Locate the cell with the specified text and output its (X, Y) center coordinate. 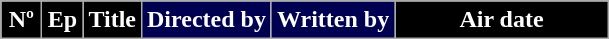
Written by (332, 20)
Directed by (206, 20)
Ep (62, 20)
Nº (22, 20)
Title (112, 20)
Air date (502, 20)
